Extract the (X, Y) coordinate from the center of the cell holding the provided text.  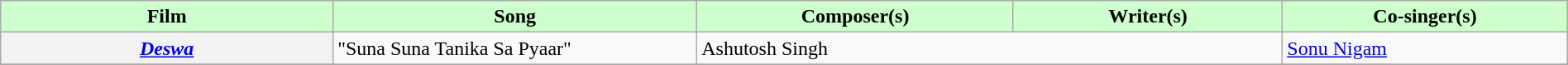
Song (515, 17)
Ashutosh Singh (990, 48)
Deswa (167, 48)
Writer(s) (1148, 17)
Sonu Nigam (1425, 48)
Composer(s) (855, 17)
Film (167, 17)
Co-singer(s) (1425, 17)
"Suna Suna Tanika Sa Pyaar" (515, 48)
